Identify which cell holds the provided text, then report its [X, Y] central coordinate. 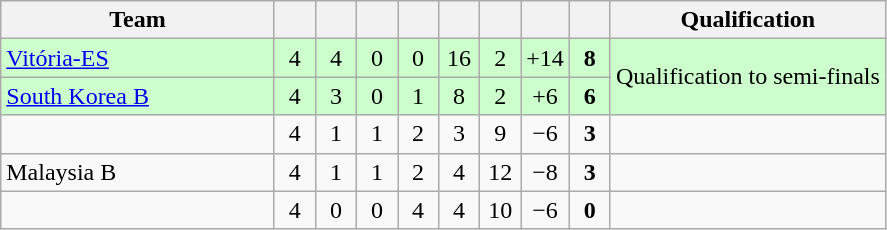
Team [138, 20]
10 [500, 210]
Qualification to semi-finals [748, 77]
Qualification [748, 20]
South Korea B [138, 96]
Vitória-ES [138, 58]
6 [590, 96]
+14 [546, 58]
−8 [546, 172]
+6 [546, 96]
9 [500, 134]
Malaysia B [138, 172]
16 [460, 58]
12 [500, 172]
